From the cell containing the given text, extract its center point as (x, y) coordinate. 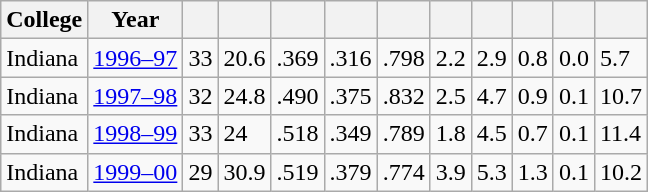
1.8 (450, 134)
0.7 (532, 134)
11.4 (620, 134)
.519 (298, 172)
1996–97 (136, 58)
29 (200, 172)
.369 (298, 58)
2.2 (450, 58)
2.5 (450, 96)
Year (136, 20)
.789 (404, 134)
4.7 (492, 96)
1997–98 (136, 96)
2.9 (492, 58)
College (44, 20)
4.5 (492, 134)
.379 (350, 172)
24.8 (244, 96)
.832 (404, 96)
0.0 (574, 58)
.774 (404, 172)
.490 (298, 96)
10.2 (620, 172)
0.8 (532, 58)
1999–00 (136, 172)
.316 (350, 58)
1.3 (532, 172)
3.9 (450, 172)
30.9 (244, 172)
0.9 (532, 96)
10.7 (620, 96)
.349 (350, 134)
5.7 (620, 58)
.798 (404, 58)
5.3 (492, 172)
1998–99 (136, 134)
32 (200, 96)
.375 (350, 96)
.518 (298, 134)
24 (244, 134)
20.6 (244, 58)
